Return [X, Y] of the center of cell containing provided text 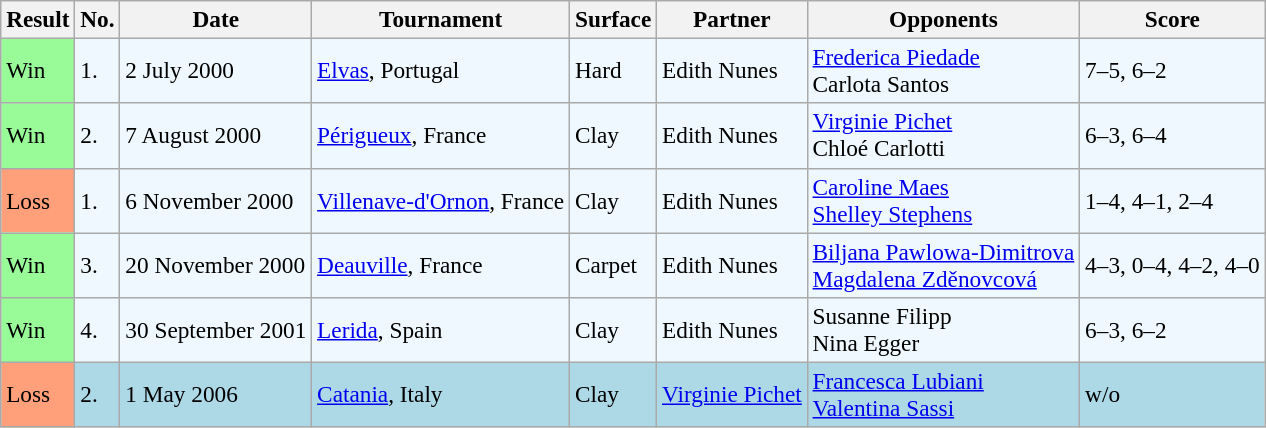
7–5, 6–2 [1172, 70]
6–3, 6–4 [1172, 136]
No. [98, 19]
Virginie Pichet Chloé Carlotti [944, 136]
Date [216, 19]
Virginie Pichet [732, 394]
Elvas, Portugal [441, 70]
6 November 2000 [216, 200]
6–3, 6–2 [1172, 330]
Frederica Piedade Carlota Santos [944, 70]
Partner [732, 19]
Francesca Lubiani Valentina Sassi [944, 394]
Surface [614, 19]
4–3, 0–4, 4–2, 4–0 [1172, 264]
Catania, Italy [441, 394]
Biljana Pawlowa-Dimitrova Magdalena Zděnovcová [944, 264]
4. [98, 330]
Opponents [944, 19]
2 July 2000 [216, 70]
Hard [614, 70]
w/o [1172, 394]
Périgueux, France [441, 136]
Caroline Maes Shelley Stephens [944, 200]
30 September 2001 [216, 330]
Score [1172, 19]
Deauville, France [441, 264]
Tournament [441, 19]
Lerida, Spain [441, 330]
Susanne Filipp Nina Egger [944, 330]
1 May 2006 [216, 394]
Villenave-d'Ornon, France [441, 200]
7 August 2000 [216, 136]
1–4, 4–1, 2–4 [1172, 200]
Carpet [614, 264]
20 November 2000 [216, 264]
3. [98, 264]
Result [38, 19]
